Find where the given text appears and provide that cell's center as (X, Y) coordinate. 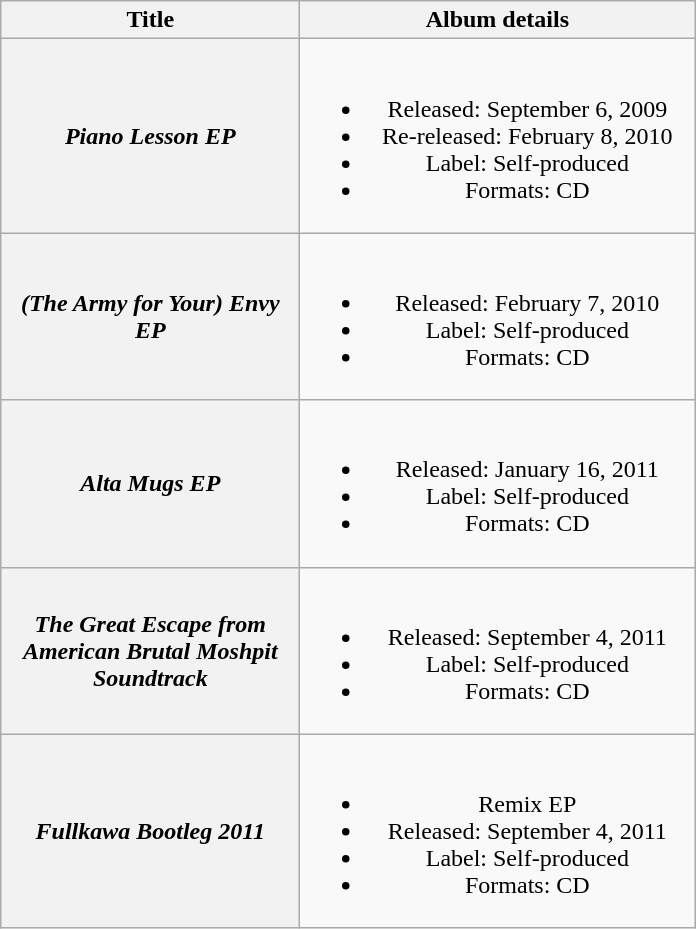
Alta Mugs EP (150, 484)
Released: January 16, 2011Label: Self-producedFormats: CD (498, 484)
Released: September 4, 2011Label: Self-producedFormats: CD (498, 650)
(The Army for Your) Envy EP (150, 316)
Piano Lesson EP (150, 136)
Album details (498, 20)
Title (150, 20)
Fullkawa Bootleg 2011 (150, 831)
Released: February 7, 2010Label: Self-producedFormats: CD (498, 316)
The Great Escape from American Brutal Moshpit Soundtrack (150, 650)
Remix EPReleased: September 4, 2011Label: Self-producedFormats: CD (498, 831)
Released: September 6, 2009Re-released: February 8, 2010Label: Self-producedFormats: CD (498, 136)
